Identify which cell holds the provided text, then report its [x, y] central coordinate. 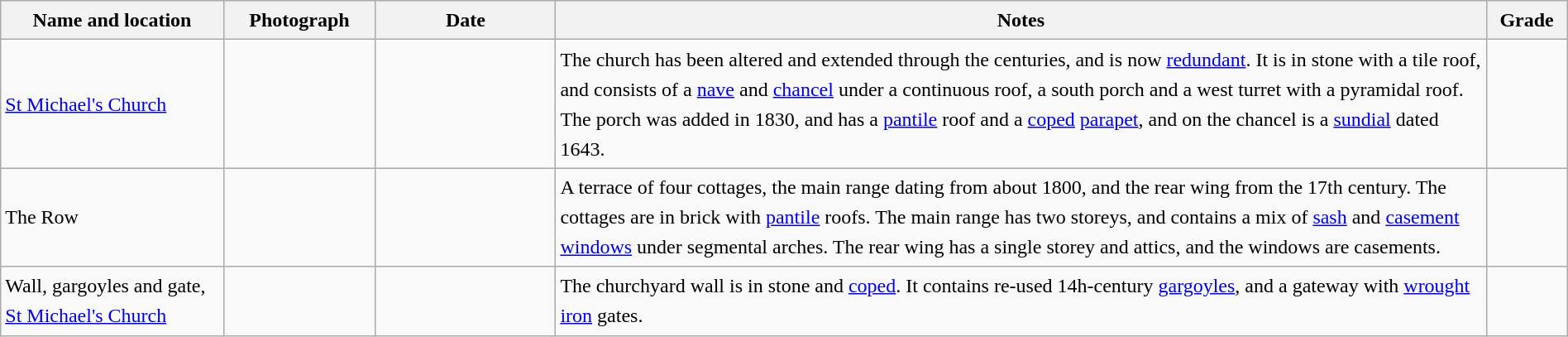
Wall, gargoyles and gate,St Michael's Church [112, 301]
The Row [112, 217]
Grade [1527, 20]
Name and location [112, 20]
Date [466, 20]
St Michael's Church [112, 104]
Notes [1021, 20]
The churchyard wall is in stone and coped. It contains re-used 14h-century gargoyles, and a gateway with wrought iron gates. [1021, 301]
Photograph [299, 20]
